Capture the cell that displays the provided text and extract its (x, y) central coordinate. 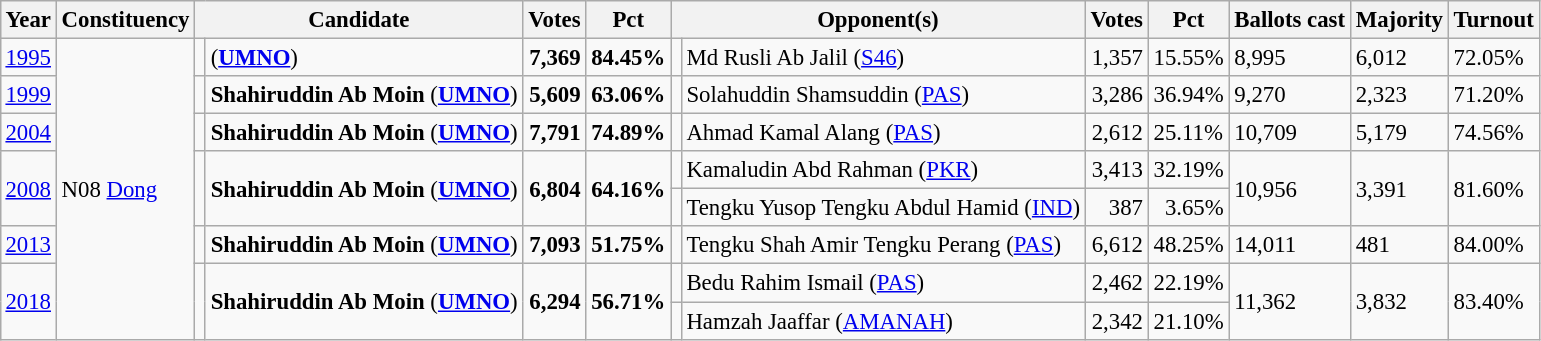
Solahuddin Shamsuddin (PAS) (883, 95)
6,612 (1116, 245)
3,413 (1116, 170)
84.00% (1494, 245)
36.94% (1188, 95)
3.65% (1188, 208)
48.25% (1188, 245)
2018 (28, 302)
2008 (28, 188)
22.19% (1188, 283)
74.89% (628, 133)
1995 (28, 57)
11,362 (1290, 302)
387 (1116, 208)
Majority (1399, 20)
3,832 (1399, 302)
6,804 (554, 188)
Constituency (125, 20)
2004 (28, 133)
74.56% (1494, 133)
7,369 (554, 57)
2,462 (1116, 283)
1,357 (1116, 57)
Tengku Shah Amir Tengku Perang (PAS) (883, 245)
2,342 (1116, 321)
32.19% (1188, 170)
(UMNO) (364, 57)
64.16% (628, 188)
81.60% (1494, 188)
9,270 (1290, 95)
Kamaludin Abd Rahman (PKR) (883, 170)
10,956 (1290, 188)
3,391 (1399, 188)
Candidate (359, 20)
21.10% (1188, 321)
2013 (28, 245)
Year (28, 20)
63.06% (628, 95)
Ballots cast (1290, 20)
Bedu Rahim Ismail (PAS) (883, 283)
14,011 (1290, 245)
2,323 (1399, 95)
15.55% (1188, 57)
6,012 (1399, 57)
6,294 (554, 302)
84.45% (628, 57)
71.20% (1494, 95)
481 (1399, 245)
2,612 (1116, 133)
3,286 (1116, 95)
1999 (28, 95)
56.71% (628, 302)
7,791 (554, 133)
Tengku Yusop Tengku Abdul Hamid (IND) (883, 208)
Opponent(s) (878, 20)
N08 Dong (125, 188)
7,093 (554, 245)
51.75% (628, 245)
5,609 (554, 95)
83.40% (1494, 302)
Turnout (1494, 20)
8,995 (1290, 57)
5,179 (1399, 133)
Md Rusli Ab Jalil (S46) (883, 57)
Hamzah Jaaffar (AMANAH) (883, 321)
Ahmad Kamal Alang (PAS) (883, 133)
10,709 (1290, 133)
72.05% (1494, 57)
25.11% (1188, 133)
